Scan for the cell matching the given text and deliver its [X, Y] coordinate at center. 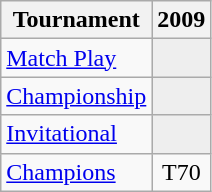
Championship [76, 96]
Invitational [76, 134]
2009 [182, 20]
Champions [76, 172]
T70 [182, 172]
Tournament [76, 20]
Match Play [76, 58]
